Search for the cell housing the specified text and yield its [x, y] center coordinate. 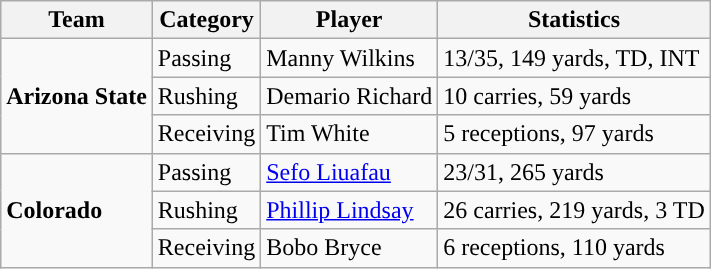
Colorado [77, 210]
Arizona State [77, 96]
Tim White [350, 134]
Player [350, 20]
Statistics [574, 20]
Demario Richard [350, 96]
10 carries, 59 yards [574, 96]
23/31, 265 yards [574, 172]
6 receptions, 110 yards [574, 248]
Category [206, 20]
Manny Wilkins [350, 58]
Sefo Liuafau [350, 172]
13/35, 149 yards, TD, INT [574, 58]
Bobo Bryce [350, 248]
Phillip Lindsay [350, 210]
5 receptions, 97 yards [574, 134]
Team [77, 20]
26 carries, 219 yards, 3 TD [574, 210]
